From the cell containing the given text, extract its center point as (X, Y) coordinate. 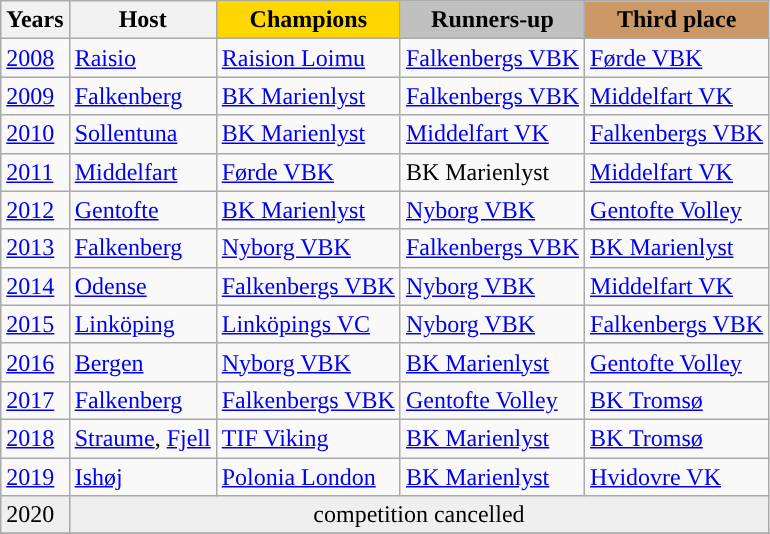
Third place (677, 20)
Host (142, 20)
Linköpings VC (308, 324)
TIF Viking (308, 438)
2019 (35, 477)
2014 (35, 286)
2018 (35, 438)
Raision Loimu (308, 58)
2016 (35, 362)
Gentofte (142, 210)
2013 (35, 248)
Middelfart (142, 172)
Raisio (142, 58)
2010 (35, 134)
Ishøj (142, 477)
Sollentuna (142, 134)
2020 (35, 515)
2008 (35, 58)
Champions (308, 20)
Runners-up (492, 20)
2011 (35, 172)
Hvidovre VK (677, 477)
Straume, Fjell (142, 438)
Bergen (142, 362)
Linköping (142, 324)
2012 (35, 210)
2015 (35, 324)
Odense (142, 286)
Polonia London (308, 477)
2009 (35, 96)
competition cancelled (419, 515)
2017 (35, 400)
Years (35, 20)
